For the text-containing cell, return its midpoint in (x, y) coordinate format. 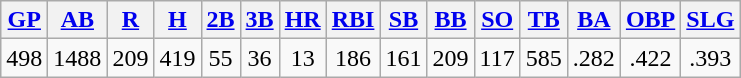
1488 (78, 58)
.393 (710, 58)
RBI (353, 20)
HR (302, 20)
2B (220, 20)
55 (220, 58)
BA (594, 20)
GP (24, 20)
OBP (650, 20)
BB (450, 20)
SB (404, 20)
585 (544, 58)
419 (178, 58)
R (130, 20)
SO (497, 20)
AB (78, 20)
.422 (650, 58)
161 (404, 58)
186 (353, 58)
117 (497, 58)
36 (260, 58)
498 (24, 58)
SLG (710, 20)
H (178, 20)
3B (260, 20)
.282 (594, 58)
TB (544, 20)
13 (302, 58)
